Return the (x, y) coordinate for the center point of the cell that contains the specified text.  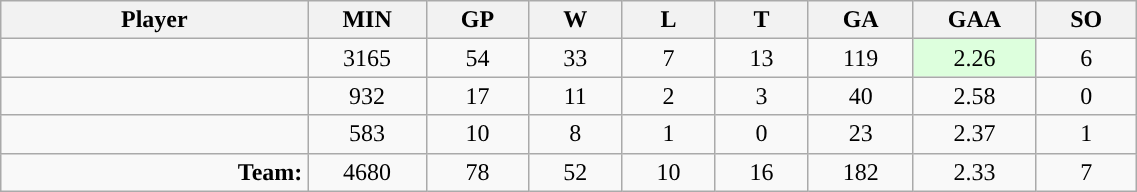
3 (762, 96)
40 (860, 96)
2.33 (974, 172)
Player (154, 20)
16 (762, 172)
583 (367, 134)
2.26 (974, 58)
119 (860, 58)
932 (367, 96)
13 (762, 58)
17 (477, 96)
182 (860, 172)
GAA (974, 20)
MIN (367, 20)
8 (576, 134)
2 (668, 96)
2.58 (974, 96)
T (762, 20)
23 (860, 134)
GP (477, 20)
6 (1086, 58)
4680 (367, 172)
54 (477, 58)
11 (576, 96)
3165 (367, 58)
2.37 (974, 134)
SO (1086, 20)
78 (477, 172)
L (668, 20)
52 (576, 172)
GA (860, 20)
W (576, 20)
Team: (154, 172)
33 (576, 58)
